From the cell containing the given text, extract its center point as [X, Y] coordinate. 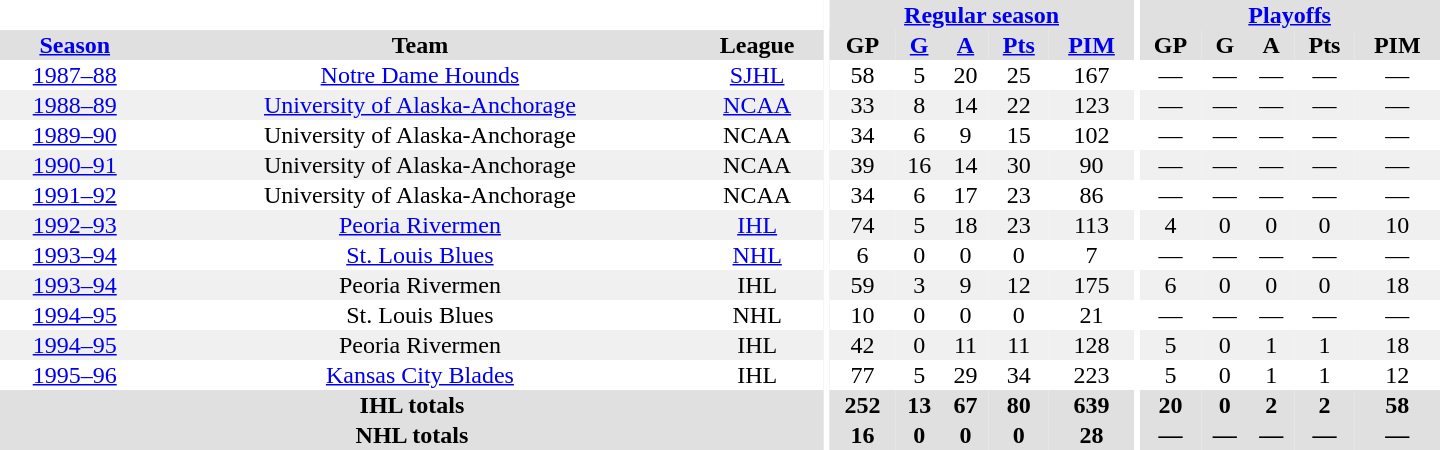
1987–88 [74, 75]
223 [1092, 375]
59 [862, 285]
21 [1092, 315]
League [756, 45]
Notre Dame Hounds [420, 75]
13 [919, 405]
39 [862, 165]
167 [1092, 75]
Playoffs [1290, 15]
42 [862, 345]
80 [1019, 405]
4 [1170, 225]
113 [1092, 225]
IHL totals [412, 405]
28 [1092, 435]
67 [965, 405]
SJHL [756, 75]
639 [1092, 405]
NHL totals [412, 435]
Regular season [982, 15]
77 [862, 375]
Kansas City Blades [420, 375]
128 [1092, 345]
102 [1092, 135]
25 [1019, 75]
30 [1019, 165]
3 [919, 285]
29 [965, 375]
1990–91 [74, 165]
33 [862, 105]
123 [1092, 105]
22 [1019, 105]
8 [919, 105]
1992–93 [74, 225]
74 [862, 225]
Season [74, 45]
90 [1092, 165]
175 [1092, 285]
7 [1092, 255]
17 [965, 195]
1991–92 [74, 195]
1989–90 [74, 135]
Team [420, 45]
252 [862, 405]
1988–89 [74, 105]
1995–96 [74, 375]
15 [1019, 135]
86 [1092, 195]
